Find where the given text appears and provide that cell's center as [x, y] coordinate. 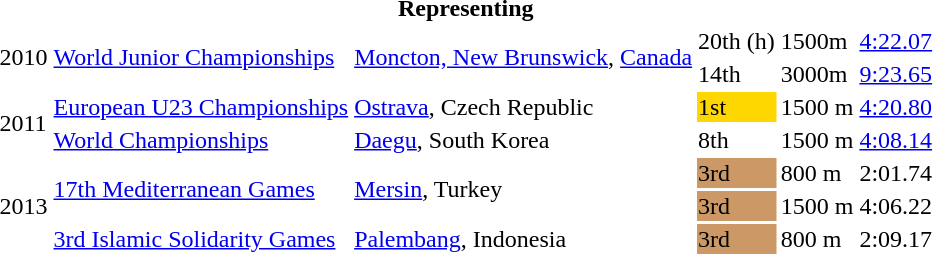
8th [737, 140]
World Junior Championships [201, 58]
Palembang, Indonesia [524, 239]
Moncton, New Brunswick, Canada [524, 58]
17th Mediterranean Games [201, 190]
1500m [817, 41]
Ostrava, Czech Republic [524, 107]
Daegu, South Korea [524, 140]
3000m [817, 74]
1st [737, 107]
20th (h) [737, 41]
14th [737, 74]
Mersin, Turkey [524, 190]
European U23 Championships [201, 107]
World Championships [201, 140]
3rd Islamic Solidarity Games [201, 239]
